Identify which cell holds the provided text, then report its (x, y) central coordinate. 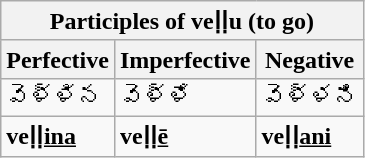
Negative (310, 59)
veḷḷani (310, 136)
Perfective (58, 59)
వెళ్ళని (310, 97)
Imperfective (185, 59)
వెళ్ళిన (58, 97)
veḷḷina (58, 136)
veḷḷē (185, 136)
Participles of veḷḷu (to go) (182, 21)
వెళ్ళే (185, 97)
